Output the (x, y) coordinate of the center of the cell containing the given text.  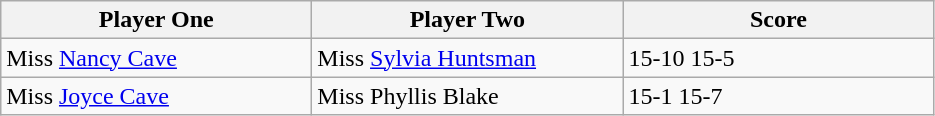
Player Two (468, 20)
Player One (156, 20)
Score (778, 20)
Miss Joyce Cave (156, 96)
Miss Phyllis Blake (468, 96)
Miss Sylvia Huntsman (468, 58)
Miss Nancy Cave (156, 58)
15-1 15-7 (778, 96)
15-10 15-5 (778, 58)
